Identify which cell holds the provided text, then report its [X, Y] central coordinate. 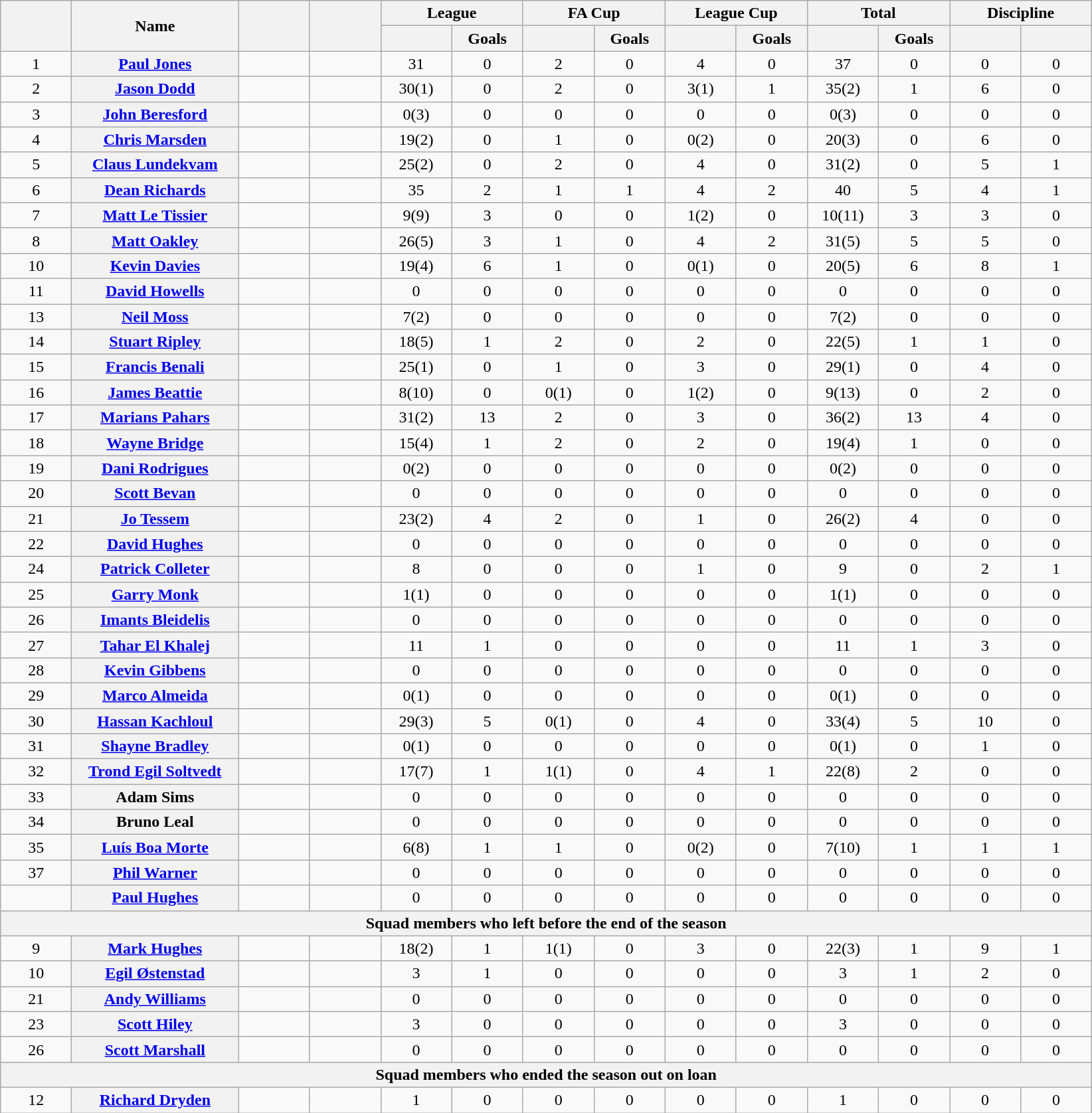
Shayne Bradley [155, 746]
33(4) [842, 721]
9(13) [842, 392]
28 [36, 670]
David Hughes [155, 544]
Dean Richards [155, 190]
29(1) [842, 367]
9(9) [416, 215]
Hassan Kachloul [155, 721]
20(3) [842, 139]
23 [36, 1024]
20 [36, 493]
Egil Østenstad [155, 974]
Chris Marsden [155, 139]
15 [36, 367]
Tahar El Khalej [155, 645]
Bruno Leal [155, 822]
12 [36, 1100]
Matt Le Tissier [155, 215]
8(10) [416, 392]
John Beresford [155, 114]
7(10) [842, 847]
Patrick Colleter [155, 569]
17(7) [416, 772]
26(5) [416, 240]
25 [36, 594]
Scott Marshall [155, 1049]
15(4) [416, 443]
Squad members who left before the end of the season [546, 923]
Matt Oakley [155, 240]
Paul Jones [155, 64]
3(1) [700, 89]
22 [36, 544]
19(2) [416, 139]
33 [36, 797]
Wayne Bridge [155, 443]
Jason Dodd [155, 89]
35(2) [842, 89]
17 [36, 418]
Garry Monk [155, 594]
30(1) [416, 89]
Imants Bleidelis [155, 620]
Adam Sims [155, 797]
14 [36, 342]
Richard Dryden [155, 1100]
Phil Warner [155, 873]
26(2) [842, 519]
Squad members who ended the season out on loan [546, 1074]
6(8) [416, 847]
Paul Hughes [155, 898]
7 [36, 215]
29 [36, 695]
Andy Williams [155, 999]
30 [36, 721]
James Beattie [155, 392]
25(2) [416, 165]
18(2) [416, 948]
Dani Rodrigues [155, 468]
18 [36, 443]
Name [155, 26]
22(8) [842, 772]
34 [36, 822]
League Cup [736, 13]
18(5) [416, 342]
25(1) [416, 367]
Jo Tessem [155, 519]
10(11) [842, 215]
David Howells [155, 291]
23(2) [416, 519]
24 [36, 569]
Marco Almeida [155, 695]
FA Cup [594, 13]
40 [842, 190]
League [452, 13]
16 [36, 392]
27 [36, 645]
22(5) [842, 342]
Scott Bevan [155, 493]
Scott Hiley [155, 1024]
36(2) [842, 418]
Stuart Ripley [155, 342]
20(5) [842, 266]
Luís Boa Morte [155, 847]
Claus Lundekvam [155, 165]
Kevin Davies [155, 266]
29(3) [416, 721]
Discipline [1021, 13]
Trond Egil Soltvedt [155, 772]
Kevin Gibbens [155, 670]
Neil Moss [155, 317]
Total [878, 13]
19 [36, 468]
Francis Benali [155, 367]
Mark Hughes [155, 948]
31(5) [842, 240]
32 [36, 772]
Marians Pahars [155, 418]
22(3) [842, 948]
